Provide the (X, Y) coordinate of the cell's center where the given text is located.  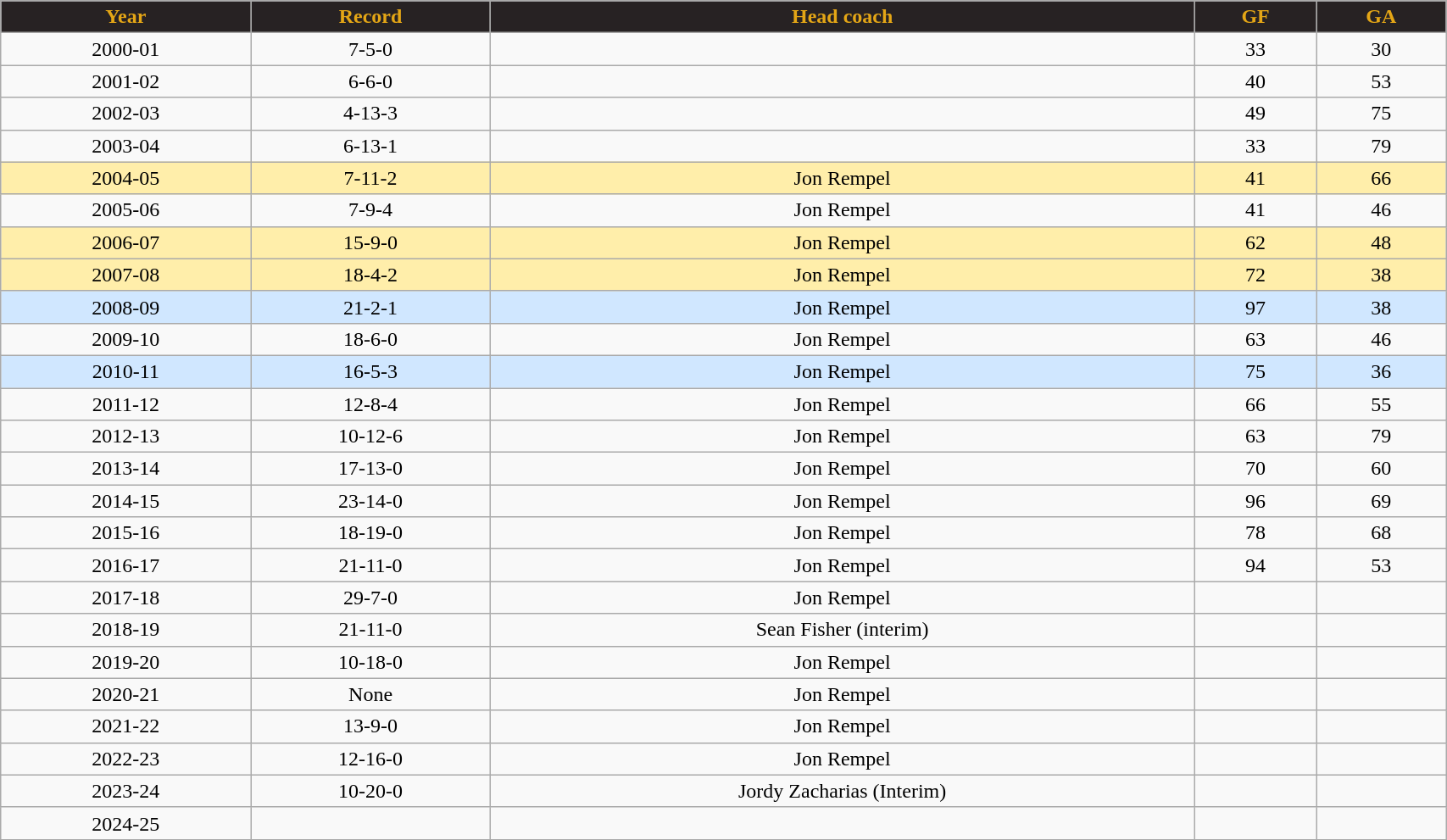
36 (1382, 371)
96 (1255, 501)
2019-20 (125, 662)
6-13-1 (370, 146)
18-19-0 (370, 533)
2014-15 (125, 501)
7-11-2 (370, 178)
2022-23 (125, 759)
2021-22 (125, 726)
49 (1255, 114)
2013-14 (125, 469)
40 (1255, 81)
12-8-4 (370, 404)
48 (1382, 242)
29-7-0 (370, 598)
2023-24 (125, 791)
97 (1255, 307)
2001-02 (125, 81)
62 (1255, 242)
2009-10 (125, 339)
2004-05 (125, 178)
2016-17 (125, 565)
69 (1382, 501)
Jordy Zacharias (Interim) (843, 791)
2010-11 (125, 371)
23-14-0 (370, 501)
2015-16 (125, 533)
6-6-0 (370, 81)
18-6-0 (370, 339)
2007-08 (125, 275)
2018-19 (125, 630)
4-13-3 (370, 114)
13-9-0 (370, 726)
15-9-0 (370, 242)
2002-03 (125, 114)
78 (1255, 533)
7-5-0 (370, 49)
60 (1382, 469)
2006-07 (125, 242)
Year (125, 17)
2005-06 (125, 210)
Sean Fisher (interim) (843, 630)
2008-09 (125, 307)
70 (1255, 469)
21-2-1 (370, 307)
55 (1382, 404)
10-18-0 (370, 662)
10-20-0 (370, 791)
2011-12 (125, 404)
2012-13 (125, 437)
2024-25 (125, 823)
2017-18 (125, 598)
2020-21 (125, 694)
68 (1382, 533)
16-5-3 (370, 371)
Head coach (843, 17)
2003-04 (125, 146)
12-16-0 (370, 759)
18-4-2 (370, 275)
GF (1255, 17)
Record (370, 17)
GA (1382, 17)
30 (1382, 49)
94 (1255, 565)
7-9-4 (370, 210)
17-13-0 (370, 469)
2000-01 (125, 49)
10-12-6 (370, 437)
None (370, 694)
72 (1255, 275)
